Return the (x, y) coordinate for the center point of the cell that contains the specified text.  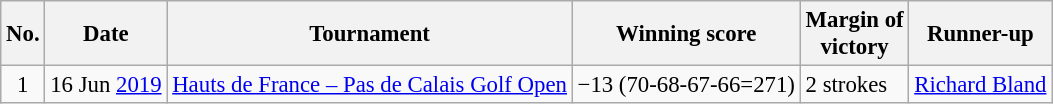
Tournament (370, 34)
No. (23, 34)
Winning score (686, 34)
2 strokes (854, 85)
Runner-up (980, 34)
Richard Bland (980, 85)
16 Jun 2019 (106, 85)
−13 (70-68-67-66=271) (686, 85)
1 (23, 85)
Hauts de France – Pas de Calais Golf Open (370, 85)
Margin ofvictory (854, 34)
Date (106, 34)
